For the text-containing cell, return its midpoint in (X, Y) coordinate format. 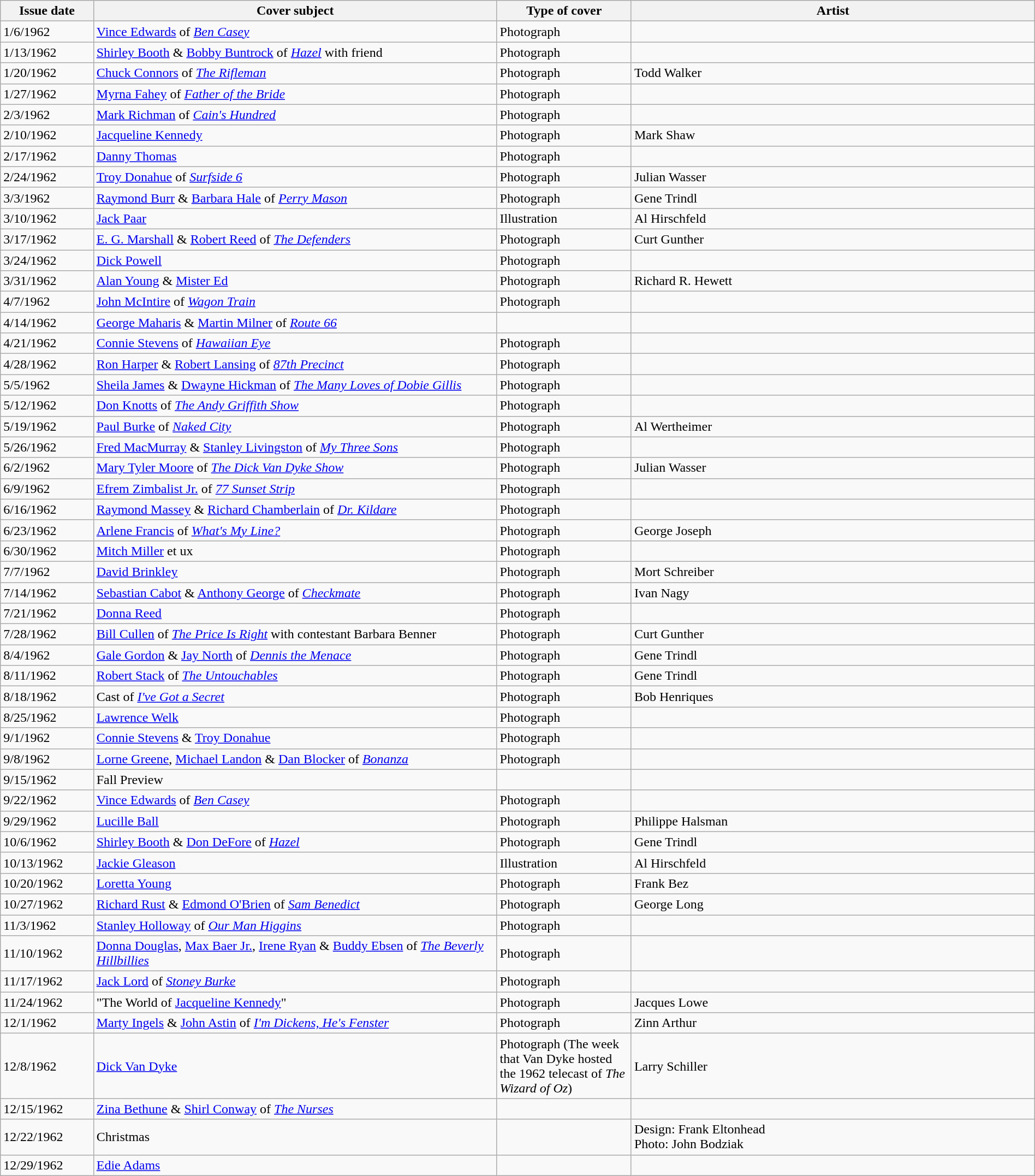
1/6/1962 (47, 32)
Lawrence Welk (295, 717)
12/29/1962 (47, 1165)
Dick Van Dyke (295, 1066)
Fall Preview (295, 780)
5/12/1962 (47, 406)
12/8/1962 (47, 1066)
7/28/1962 (47, 634)
11/17/1962 (47, 982)
Donna Reed (295, 614)
Philippe Halsman (833, 821)
10/13/1962 (47, 863)
7/7/1962 (47, 572)
Jacques Lowe (833, 1002)
1/27/1962 (47, 94)
Danny Thomas (295, 156)
4/28/1962 (47, 364)
Don Knotts of The Andy Griffith Show (295, 406)
Stanley Holloway of Our Man Higgins (295, 925)
6/23/1962 (47, 530)
2/24/1962 (47, 177)
1/20/1962 (47, 73)
Cast of I've Got a Secret (295, 697)
3/24/1962 (47, 260)
5/19/1962 (47, 426)
Marty Ingels & John Astin of I'm Dickens, He's Fenster (295, 1023)
2/3/1962 (47, 115)
Sheila James & Dwayne Hickman of The Many Loves of Dobie Gillis (295, 385)
Mort Schreiber (833, 572)
Christmas (295, 1137)
Todd Walker (833, 73)
Zina Bethune & Shirl Conway of The Nurses (295, 1109)
Gale Gordon & Jay North of Dennis the Menace (295, 655)
Jack Paar (295, 218)
Alan Young & Mister Ed (295, 281)
Donna Douglas, Max Baer Jr., Irene Ryan & Buddy Ebsen of The Beverly Hillbillies (295, 953)
"The World of Jacqueline Kennedy" (295, 1002)
Chuck Connors of The Rifleman (295, 73)
Jackie Gleason (295, 863)
Arlene Francis of What's My Line? (295, 530)
3/3/1962 (47, 198)
9/29/1962 (47, 821)
Myrna Fahey of Father of the Bride (295, 94)
Bob Henriques (833, 697)
9/15/1962 (47, 780)
Zinn Arthur (833, 1023)
Ron Harper & Robert Lansing of 87th Precinct (295, 364)
Robert Stack of The Untouchables (295, 676)
6/9/1962 (47, 489)
Mark Richman of Cain's Hundred (295, 115)
10/20/1962 (47, 883)
10/27/1962 (47, 904)
9/22/1962 (47, 800)
8/25/1962 (47, 717)
Lorne Greene, Michael Landon & Dan Blocker of Bonanza (295, 759)
David Brinkley (295, 572)
Dick Powell (295, 260)
9/1/1962 (47, 738)
Mary Tyler Moore of The Dick Van Dyke Show (295, 468)
2/10/1962 (47, 135)
8/11/1962 (47, 676)
6/2/1962 (47, 468)
Raymond Massey & Richard Chamberlain of Dr. Kildare (295, 509)
Frank Bez (833, 883)
6/30/1962 (47, 551)
6/16/1962 (47, 509)
Loretta Young (295, 883)
5/5/1962 (47, 385)
Shirley Booth & Don DeFore of Hazel (295, 842)
Cover subject (295, 11)
1/13/1962 (47, 52)
10/6/1962 (47, 842)
5/26/1962 (47, 447)
4/7/1962 (47, 302)
3/17/1962 (47, 239)
3/31/1962 (47, 281)
Larry Schiller (833, 1066)
Issue date (47, 11)
11/24/1962 (47, 1002)
8/18/1962 (47, 697)
12/1/1962 (47, 1023)
7/21/1962 (47, 614)
9/8/1962 (47, 759)
Fred MacMurray & Stanley Livingston of My Three Sons (295, 447)
Lucille Ball (295, 821)
E. G. Marshall & Robert Reed of The Defenders (295, 239)
Mitch Miller et ux (295, 551)
Ivan Nagy (833, 592)
11/3/1962 (47, 925)
4/21/1962 (47, 343)
Richard R. Hewett (833, 281)
George Maharis & Martin Milner of Route 66 (295, 323)
8/4/1962 (47, 655)
Photograph (The week that Van Dyke hosted the 1962 telecast of The Wizard of Oz) (564, 1066)
Mark Shaw (833, 135)
Design: Frank EltonheadPhoto: John Bodziak (833, 1137)
Bill Cullen of The Price Is Right with contestant Barbara Benner (295, 634)
12/15/1962 (47, 1109)
Jacqueline Kennedy (295, 135)
Edie Adams (295, 1165)
Sebastian Cabot & Anthony George of Checkmate (295, 592)
7/14/1962 (47, 592)
2/17/1962 (47, 156)
12/22/1962 (47, 1137)
Type of cover (564, 11)
Raymond Burr & Barbara Hale of Perry Mason (295, 198)
11/10/1962 (47, 953)
Efrem Zimbalist Jr. of 77 Sunset Strip (295, 489)
Jack Lord of Stoney Burke (295, 982)
Shirley Booth & Bobby Buntrock of Hazel with friend (295, 52)
3/10/1962 (47, 218)
Troy Donahue of Surfside 6 (295, 177)
Al Wertheimer (833, 426)
George Joseph (833, 530)
Richard Rust & Edmond O'Brien of Sam Benedict (295, 904)
George Long (833, 904)
Connie Stevens & Troy Donahue (295, 738)
Paul Burke of Naked City (295, 426)
4/14/1962 (47, 323)
Connie Stevens of Hawaiian Eye (295, 343)
John McIntire of Wagon Train (295, 302)
Artist (833, 11)
